Capture the cell that displays the provided text and extract its (x, y) central coordinate. 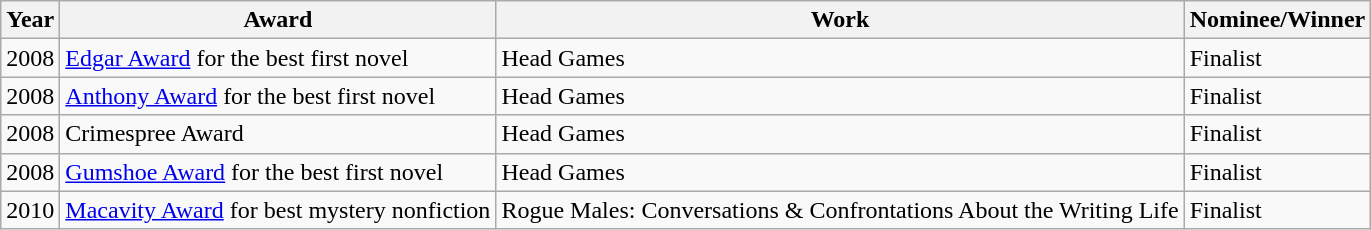
Year (30, 20)
Edgar Award for the best first novel (278, 58)
Award (278, 20)
2010 (30, 210)
Macavity Award for best mystery nonfiction (278, 210)
Rogue Males: Conversations & Confrontations About the Writing Life (840, 210)
Gumshoe Award for the best first novel (278, 172)
Crimespree Award (278, 134)
Work (840, 20)
Anthony Award for the best first novel (278, 96)
Nominee/Winner (1278, 20)
